Provide the (X, Y) coordinate of the cell's center where the given text is located.  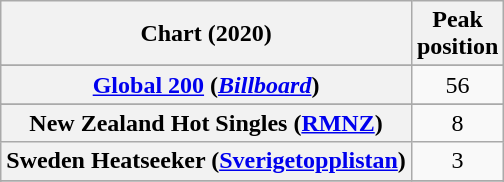
8 (457, 123)
New Zealand Hot Singles (RMNZ) (206, 123)
Chart (2020) (206, 34)
Sweden Heatseeker (Sverigetopplistan) (206, 161)
Global 200 (Billboard) (206, 85)
56 (457, 85)
3 (457, 161)
Peakposition (457, 34)
